Return the (x, y) coordinate for the center point of the cell that contains the specified text.  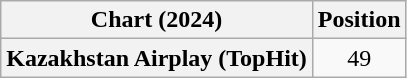
Chart (2024) (157, 20)
Kazakhstan Airplay (TopHit) (157, 58)
49 (359, 58)
Position (359, 20)
